Pinpoint the cell where the given text exists, returning its [X, Y] midpoint coordinate. 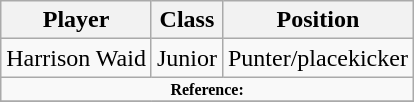
Junior [186, 58]
Player [76, 20]
Position [318, 20]
Punter/placekicker [318, 58]
Class [186, 20]
Reference: [208, 89]
Harrison Waid [76, 58]
